Locate the cell with the specified text and output its [x, y] center coordinate. 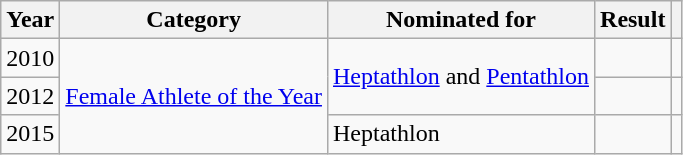
2012 [30, 96]
Result [633, 20]
Female Athlete of the Year [194, 96]
Year [30, 20]
Heptathlon [460, 134]
Category [194, 20]
Heptathlon and Pentathlon [460, 77]
Nominated for [460, 20]
2010 [30, 58]
2015 [30, 134]
